Detect which cell encompasses the target text, then output its (X, Y) center coordinate. 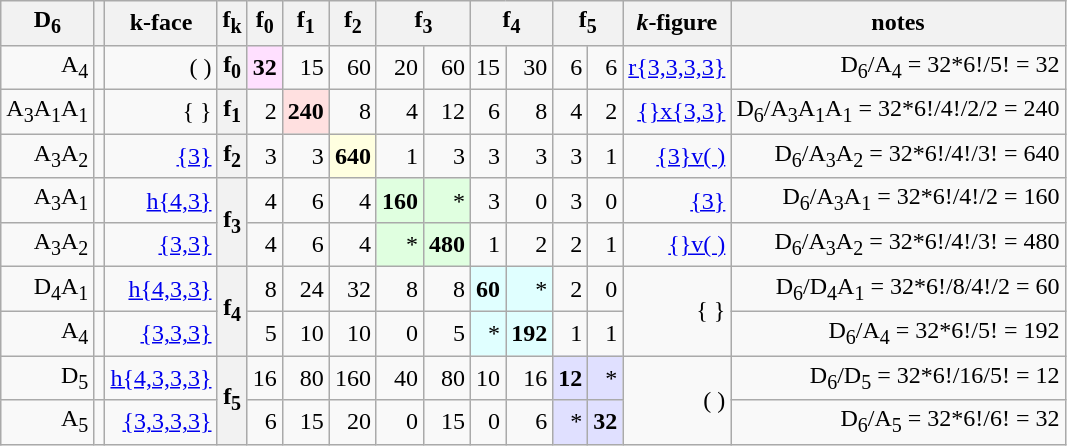
{}v( ) (677, 244)
D6/A4 = 32*6!/5! = 192 (898, 333)
h{4,3,3} (161, 289)
D5 (48, 378)
{}x{3,3} (677, 111)
D4A1 (48, 289)
640 (352, 156)
A3A1 (48, 200)
24 (306, 289)
A3A1A1 (48, 111)
D6/D4A1 = 32*6!/8/4!/2 = 60 (898, 289)
240 (306, 111)
D6/A3A2 = 32*6!/4!/3! = 480 (898, 244)
192 (530, 333)
D6/A4 = 32*6!/5! = 32 (898, 67)
k-face (161, 23)
{3}v( ) (677, 156)
D6/D5 = 32*6!/16/5! = 12 (898, 378)
k-figure (677, 23)
D6/A3A1A1 = 32*6!/4!/2/2 = 240 (898, 111)
D6 (48, 23)
A5 (48, 422)
h{4,3,3,3} (161, 378)
notes (898, 23)
40 (400, 378)
D6/A3A1 = 32*6!/4!/2 = 160 (898, 200)
30 (530, 67)
480 (446, 244)
fk (232, 23)
D6/A3A2 = 32*6!/4!/3! = 640 (898, 156)
{3,3,3} (161, 333)
D6/A5 = 32*6!/6! = 32 (898, 422)
{3,3,3,3} (161, 422)
r{3,3,3,3} (677, 67)
h{4,3} (161, 200)
{3,3} (161, 244)
